Locate the cell with the specified text and output its (x, y) center coordinate. 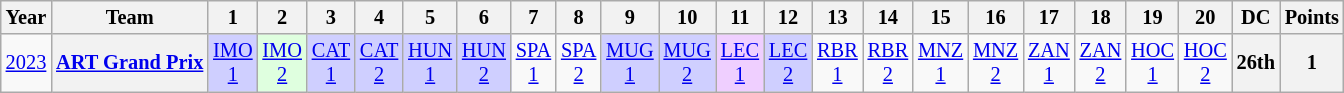
15 (940, 17)
18 (1101, 17)
CAT2 (379, 63)
MNZ1 (940, 63)
MUG2 (688, 63)
26th (1256, 63)
Team (130, 17)
12 (788, 17)
5 (430, 17)
11 (740, 17)
Year (26, 17)
LEC2 (788, 63)
HOC2 (1206, 63)
MUG1 (630, 63)
7 (534, 17)
2023 (26, 63)
IMO1 (232, 63)
6 (484, 17)
10 (688, 17)
RBR2 (888, 63)
MNZ2 (996, 63)
8 (578, 17)
SPA1 (534, 63)
ART Grand Prix (130, 63)
14 (888, 17)
CAT1 (331, 63)
9 (630, 17)
16 (996, 17)
SPA2 (578, 63)
RBR1 (837, 63)
3 (331, 17)
Points (1312, 17)
13 (837, 17)
17 (1049, 17)
19 (1152, 17)
ZAN2 (1101, 63)
2 (282, 17)
HUN2 (484, 63)
DC (1256, 17)
HOC1 (1152, 63)
20 (1206, 17)
LEC1 (740, 63)
ZAN1 (1049, 63)
HUN1 (430, 63)
4 (379, 17)
IMO2 (282, 63)
